Provide the (x, y) coordinate of the cell's center where the given text is located.  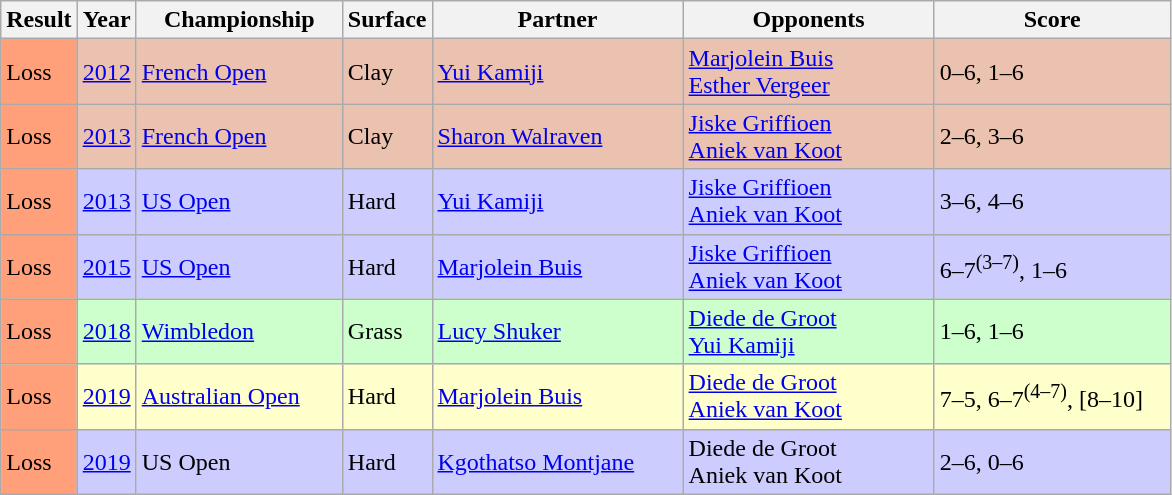
Year (106, 20)
2–6, 0–6 (1052, 462)
Surface (387, 20)
2015 (106, 266)
Diede de Groot Yui Kamiji (808, 332)
Grass (387, 332)
Wimbledon (239, 332)
Partner (558, 20)
Sharon Walraven (558, 136)
Lucy Shuker (558, 332)
Australian Open (239, 396)
0–6, 1–6 (1052, 72)
Opponents (808, 20)
Kgothatso Montjane (558, 462)
Result (39, 20)
1–6, 1–6 (1052, 332)
7–5, 6–7(4–7), [8–10] (1052, 396)
6–7(3–7), 1–6 (1052, 266)
2012 (106, 72)
Championship (239, 20)
Marjolein Buis Esther Vergeer (808, 72)
2–6, 3–6 (1052, 136)
Score (1052, 20)
3–6, 4–6 (1052, 202)
2018 (106, 332)
